Locate the cell with the specified text and output its [X, Y] center coordinate. 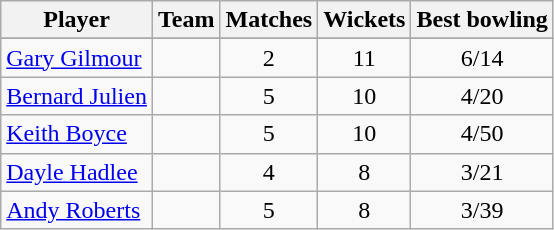
Dayle Hadlee [77, 172]
Bernard Julien [77, 96]
4 [269, 172]
3/21 [482, 172]
Gary Gilmour [77, 58]
11 [364, 58]
6/14 [482, 58]
Player [77, 20]
Andy Roberts [77, 210]
4/20 [482, 96]
Best bowling [482, 20]
Wickets [364, 20]
3/39 [482, 210]
Matches [269, 20]
2 [269, 58]
Keith Boyce [77, 134]
Team [186, 20]
4/50 [482, 134]
